Return [x, y] of the center of cell containing provided text 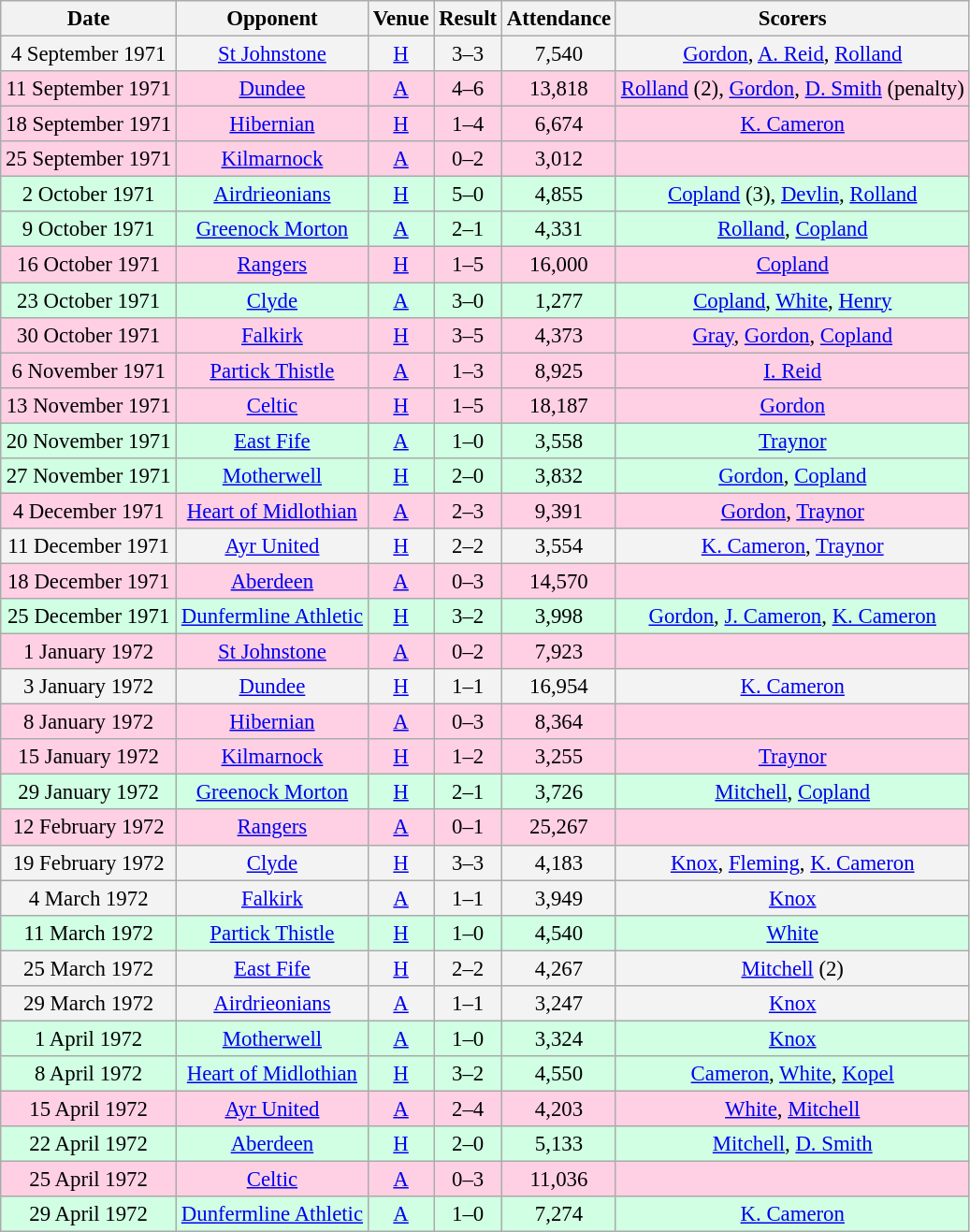
Gordon, Copland [792, 476]
Gordon, A. Reid, Rolland [792, 54]
4,855 [558, 195]
3,949 [558, 898]
4 March 1972 [89, 898]
23 October 1971 [89, 300]
3–5 [468, 335]
14,570 [558, 581]
3,554 [558, 546]
Copland, White, Henry [792, 300]
3–0 [468, 300]
3,012 [558, 159]
2–3 [468, 511]
8 January 1972 [89, 722]
Rolland (2), Gordon, D. Smith (penalty) [792, 89]
White [792, 933]
6,674 [558, 124]
Scorers [792, 19]
4 September 1971 [89, 54]
13 November 1971 [89, 405]
12 February 1972 [89, 828]
6 November 1971 [89, 370]
25 December 1971 [89, 616]
7,540 [558, 54]
Rolland, Copland [792, 229]
3,247 [558, 1004]
2–4 [468, 1109]
11,036 [558, 1180]
25,267 [558, 828]
19 February 1972 [89, 862]
16,000 [558, 265]
3,726 [558, 792]
13,818 [558, 89]
25 April 1972 [89, 1180]
Knox, Fleming, K. Cameron [792, 862]
I. Reid [792, 370]
Gordon, Traynor [792, 511]
11 March 1972 [89, 933]
7,923 [558, 652]
3,558 [558, 441]
4,203 [558, 1109]
Mitchell, Copland [792, 792]
20 November 1971 [89, 441]
2 October 1971 [89, 195]
Attendance [558, 19]
4,540 [558, 933]
4–6 [468, 89]
Mitchell, D. Smith [792, 1144]
Result [468, 19]
Gordon [792, 405]
4 December 1971 [89, 511]
25 September 1971 [89, 159]
Opponent [273, 19]
1–4 [468, 124]
8,925 [558, 370]
4,331 [558, 229]
3,255 [558, 757]
7,274 [558, 1214]
K. Cameron, Traynor [792, 546]
11 December 1971 [89, 546]
8,364 [558, 722]
29 January 1972 [89, 792]
Cameron, White, Kopel [792, 1074]
18,187 [558, 405]
5–0 [468, 195]
3,324 [558, 1038]
11 September 1971 [89, 89]
0–1 [468, 828]
22 April 1972 [89, 1144]
18 September 1971 [89, 124]
29 March 1972 [89, 1004]
1,277 [558, 300]
8 April 1972 [89, 1074]
Date [89, 19]
15 January 1972 [89, 757]
Mitchell (2) [792, 968]
3,998 [558, 616]
16,954 [558, 687]
Gordon, J. Cameron, K. Cameron [792, 616]
4,183 [558, 862]
Gray, Gordon, Copland [792, 335]
White, Mitchell [792, 1109]
1 April 1972 [89, 1038]
1–2 [468, 757]
9,391 [558, 511]
16 October 1971 [89, 265]
9 October 1971 [89, 229]
18 December 1971 [89, 581]
3,832 [558, 476]
1 January 1972 [89, 652]
3 January 1972 [89, 687]
4,550 [558, 1074]
29 April 1972 [89, 1214]
27 November 1971 [89, 476]
Venue [400, 19]
30 October 1971 [89, 335]
4,373 [558, 335]
25 March 1972 [89, 968]
Copland [792, 265]
1–3 [468, 370]
Copland (3), Devlin, Rolland [792, 195]
5,133 [558, 1144]
15 April 1972 [89, 1109]
4,267 [558, 968]
